Capture the cell that displays the provided text and extract its (x, y) central coordinate. 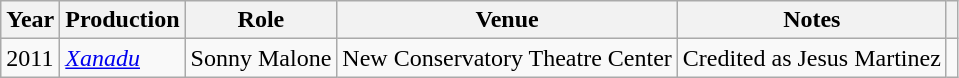
Production (122, 20)
2011 (30, 58)
Year (30, 20)
Sonny Malone (261, 58)
Credited as Jesus Martinez (812, 58)
Notes (812, 20)
Venue (507, 20)
New Conservatory Theatre Center (507, 58)
Role (261, 20)
Xanadu (122, 58)
